Extract the [X, Y] coordinate from the center of the cell holding the provided text.  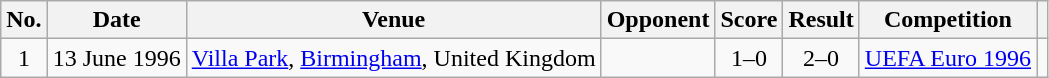
1 [24, 58]
2–0 [821, 58]
Result [821, 20]
Villa Park, Birmingham, United Kingdom [394, 58]
13 June 1996 [116, 58]
Venue [394, 20]
Score [749, 20]
1–0 [749, 58]
Date [116, 20]
UEFA Euro 1996 [948, 58]
No. [24, 20]
Competition [948, 20]
Opponent [658, 20]
